Find where the given text appears and provide that cell's center as (X, Y) coordinate. 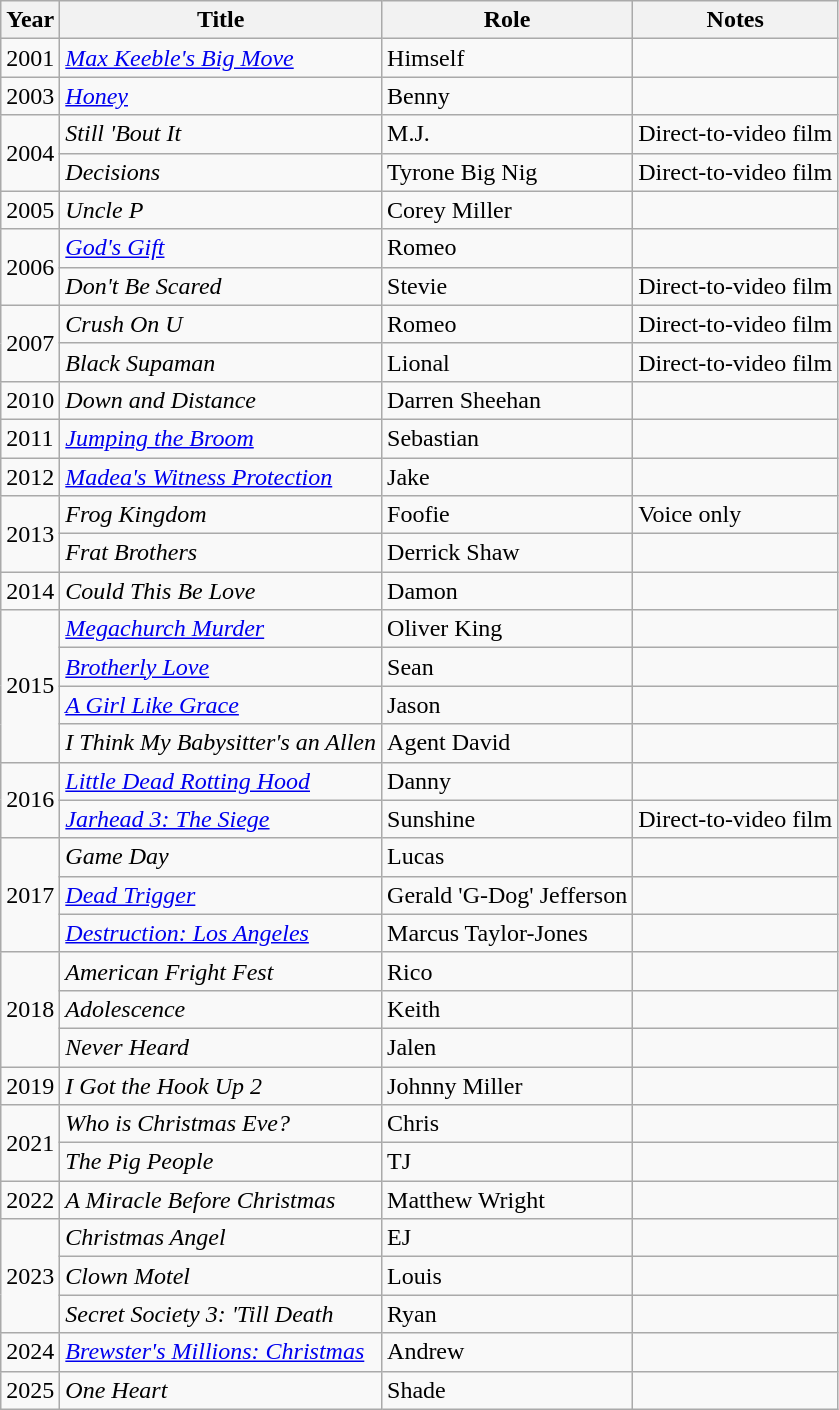
2025 (30, 1390)
Black Supaman (221, 362)
Clown Motel (221, 1276)
Ryan (508, 1314)
2019 (30, 1085)
2015 (30, 686)
Madea's Witness Protection (221, 477)
Frat Brothers (221, 553)
M.J. (508, 134)
2003 (30, 96)
God's Gift (221, 248)
Jumping the Broom (221, 438)
Brewster's Millions: Christmas (221, 1352)
Danny (508, 781)
Andrew (508, 1352)
Voice only (736, 515)
Don't Be Scared (221, 286)
Sunshine (508, 819)
Little Dead Rotting Hood (221, 781)
Still 'Bout It (221, 134)
2004 (30, 153)
Max Keeble's Big Move (221, 58)
Down and Distance (221, 400)
Marcus Taylor-Jones (508, 933)
2010 (30, 400)
Oliver King (508, 629)
Gerald 'G-Dog' Jefferson (508, 895)
2016 (30, 800)
Damon (508, 591)
Benny (508, 96)
Crush On U (221, 324)
2021 (30, 1143)
The Pig People (221, 1162)
Jason (508, 705)
2024 (30, 1352)
Johnny Miller (508, 1085)
Title (221, 20)
Sebastian (508, 438)
Who is Christmas Eve? (221, 1124)
Year (30, 20)
2001 (30, 58)
Destruction: Los Angeles (221, 933)
Rico (508, 971)
Game Day (221, 857)
2023 (30, 1276)
Frog Kingdom (221, 515)
2012 (30, 477)
Adolescence (221, 1009)
Brotherly Love (221, 667)
Never Heard (221, 1047)
2011 (30, 438)
EJ (508, 1238)
Notes (736, 20)
Shade (508, 1390)
Jalen (508, 1047)
American Fright Fest (221, 971)
One Heart (221, 1390)
Jarhead 3: The Siege (221, 819)
A Girl Like Grace (221, 705)
Himself (508, 58)
Dead Trigger (221, 895)
Matthew Wright (508, 1200)
Stevie (508, 286)
Megachurch Murder (221, 629)
2018 (30, 1009)
Foofie (508, 515)
I Got the Hook Up 2 (221, 1085)
Jake (508, 477)
A Miracle Before Christmas (221, 1200)
Tyrone Big Nig (508, 172)
Decisions (221, 172)
Lucas (508, 857)
Derrick Shaw (508, 553)
Louis (508, 1276)
2013 (30, 534)
Could This Be Love (221, 591)
TJ (508, 1162)
I Think My Babysitter's an Allen (221, 743)
Darren Sheehan (508, 400)
2006 (30, 267)
2007 (30, 343)
Keith (508, 1009)
Christmas Angel (221, 1238)
2022 (30, 1200)
Honey (221, 96)
Role (508, 20)
Chris (508, 1124)
Sean (508, 667)
Secret Society 3: 'Till Death (221, 1314)
Lional (508, 362)
Corey Miller (508, 210)
2014 (30, 591)
2017 (30, 895)
Uncle P (221, 210)
2005 (30, 210)
Agent David (508, 743)
